Return [x, y] of the center of cell containing provided text 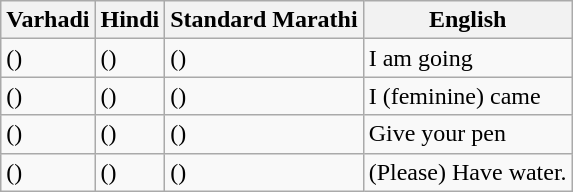
Standard Marathi [264, 20]
I (feminine) came [468, 96]
I am going [468, 58]
English [468, 20]
Give your pen [468, 134]
(Please) Have water. [468, 172]
Varhadi [48, 20]
Hindi [130, 20]
